Detect which cell encompasses the target text, then output its (x, y) center coordinate. 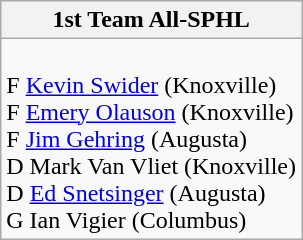
1st Team All-SPHL (152, 20)
